Output the [x, y] coordinate of the center of the cell containing the given text.  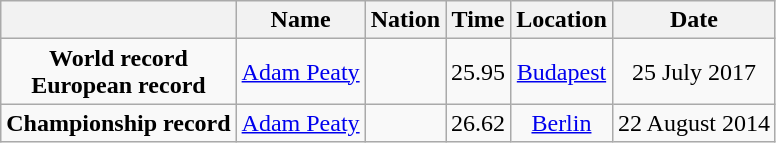
25 July 2017 [694, 72]
Time [478, 20]
Name [300, 20]
Budapest [562, 72]
25.95 [478, 72]
Berlin [562, 123]
World recordEuropean record [118, 72]
22 August 2014 [694, 123]
Nation [405, 20]
Location [562, 20]
Championship record [118, 123]
26.62 [478, 123]
Date [694, 20]
